Search for the cell housing the specified text and yield its (x, y) center coordinate. 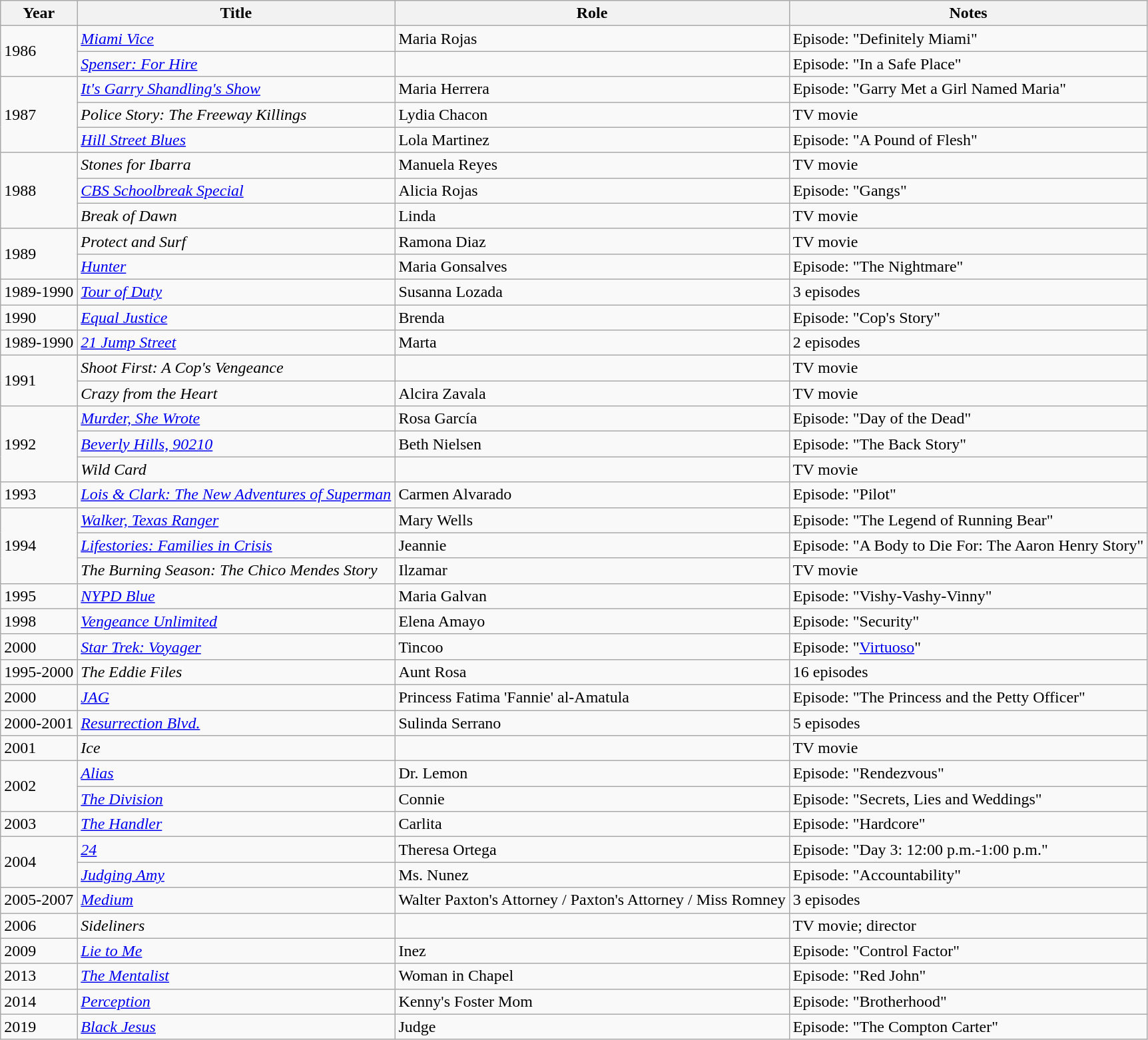
Jeannie (592, 545)
Sideliners (236, 925)
Perception (236, 1001)
2019 (39, 1027)
Episode: "The Compton Carter" (968, 1027)
Brenda (592, 318)
Episode: "The Legend of Running Bear" (968, 520)
Protect and Surf (236, 241)
Manuela Reyes (592, 165)
1994 (39, 545)
Episode: "Pilot" (968, 495)
Judge (592, 1027)
Vengeance Unlimited (236, 621)
2004 (39, 862)
Crazy from the Heart (236, 393)
The Eddie Files (236, 672)
Lifestories: Families in Crisis (236, 545)
Wild Card (236, 469)
1990 (39, 318)
Walter Paxton's Attorney / Paxton's Attorney / Miss Romney (592, 900)
Theresa Ortega (592, 850)
Beverly Hills, 90210 (236, 444)
Mary Wells (592, 520)
Episode: "In a Safe Place" (968, 64)
Alicia Rojas (592, 190)
Susanna Lozada (592, 292)
Lola Martinez (592, 140)
Beth Nielsen (592, 444)
21 Jump Street (236, 343)
Alcira Zavala (592, 393)
Black Jesus (236, 1027)
24 (236, 850)
2009 (39, 951)
1998 (39, 621)
JAG (236, 697)
Episode: "Cop's Story" (968, 318)
2001 (39, 748)
NYPD Blue (236, 596)
Shoot First: A Cop's Vengeance (236, 368)
Episode: "The Nightmare" (968, 266)
1991 (39, 381)
Episode: "Virtuoso" (968, 647)
Episode: "Accountability" (968, 875)
2006 (39, 925)
1989 (39, 254)
2014 (39, 1001)
Episode: "A Pound of Flesh" (968, 140)
Notes (968, 13)
Episode: "Gangs" (968, 190)
Break of Dawn (236, 216)
1995-2000 (39, 672)
Role (592, 13)
Kenny's Foster Mom (592, 1001)
Tincoo (592, 647)
Maria Rojas (592, 39)
Marta (592, 343)
Star Trek: Voyager (236, 647)
Lois & Clark: The New Adventures of Superman (236, 495)
Maria Galvan (592, 596)
Medium (236, 900)
Carmen Alvarado (592, 495)
Rosa García (592, 419)
1987 (39, 115)
Carlita (592, 824)
Connie (592, 799)
The Division (236, 799)
Princess Fatima 'Fannie' al-Amatula (592, 697)
Elena Amayo (592, 621)
Maria Herrera (592, 89)
The Mentalist (236, 976)
1993 (39, 495)
Murder, She Wrote (236, 419)
Linda (592, 216)
Year (39, 13)
It's Garry Shandling's Show (236, 89)
16 episodes (968, 672)
Episode: "Hardcore" (968, 824)
Ilzamar (592, 571)
Ice (236, 748)
Episode: "Control Factor" (968, 951)
Episode: "Day of the Dead" (968, 419)
CBS Schoolbreak Special (236, 190)
2003 (39, 824)
Ms. Nunez (592, 875)
Resurrection Blvd. (236, 722)
Episode: "Security" (968, 621)
Episode: "Vishy-Vashy-Vinny" (968, 596)
Judging Amy (236, 875)
The Burning Season: The Chico Mendes Story (236, 571)
5 episodes (968, 722)
Ramona Diaz (592, 241)
Woman in Chapel (592, 976)
Alias (236, 774)
Walker, Texas Ranger (236, 520)
Sulinda Serrano (592, 722)
1995 (39, 596)
Episode: "Brotherhood" (968, 1001)
Miami Vice (236, 39)
Episode: "Day 3: 12:00 p.m.-1:00 p.m." (968, 850)
Police Story: The Freeway Killings (236, 115)
1986 (39, 51)
Episode: "Definitely Miami" (968, 39)
Dr. Lemon (592, 774)
2013 (39, 976)
1988 (39, 190)
Maria Gonsalves (592, 266)
2002 (39, 786)
Episode: "Secrets, Lies and Weddings" (968, 799)
Episode: "Rendezvous" (968, 774)
Episode: "The Princess and the Petty Officer" (968, 697)
Hunter (236, 266)
Equal Justice (236, 318)
Title (236, 13)
Episode: "The Back Story" (968, 444)
Spenser: For Hire (236, 64)
The Handler (236, 824)
1992 (39, 444)
Lie to Me (236, 951)
Episode: "Red John" (968, 976)
Stones for Ibarra (236, 165)
Hill Street Blues (236, 140)
Inez (592, 951)
Aunt Rosa (592, 672)
2 episodes (968, 343)
Tour of Duty (236, 292)
2000-2001 (39, 722)
Episode: "A Body to Die For: The Aaron Henry Story" (968, 545)
Lydia Chacon (592, 115)
TV movie; director (968, 925)
Episode: "Garry Met a Girl Named Maria" (968, 89)
2005-2007 (39, 900)
